Determine the [x, y] coordinate at the center of the cell enclosing the given text.  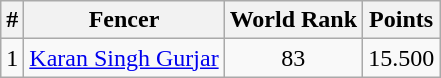
Points [402, 20]
# [12, 20]
15.500 [402, 58]
Karan Singh Gurjar [124, 58]
1 [12, 58]
83 [293, 58]
Fencer [124, 20]
World Rank [293, 20]
